Identify which cell holds the provided text, then report its [X, Y] central coordinate. 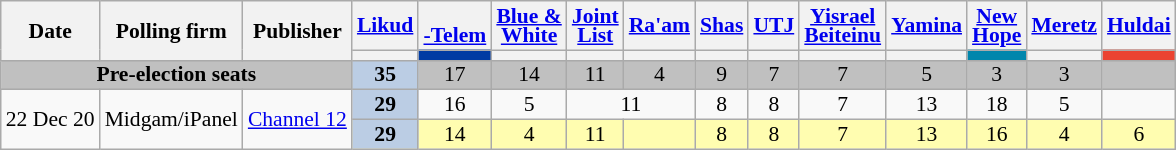
Pre-election seats [176, 75]
Date [50, 30]
Publisher [298, 30]
Midgam/iPanel [172, 120]
UTJ [774, 26]
Channel 12 [298, 120]
35 [386, 75]
Meretz [1064, 26]
Blue &White [528, 26]
9 [722, 75]
22 Dec 20 [50, 120]
17 [454, 75]
NewHope [996, 26]
Ra'am [660, 26]
Yamina [926, 26]
JointList [596, 26]
Shas [722, 26]
18 [996, 105]
YisraelBeiteinu [842, 26]
Polling firm [172, 30]
-Telem [454, 26]
6 [1139, 135]
Likud [386, 26]
Huldai [1139, 26]
